Output the (x, y) coordinate of the center of the cell containing the given text.  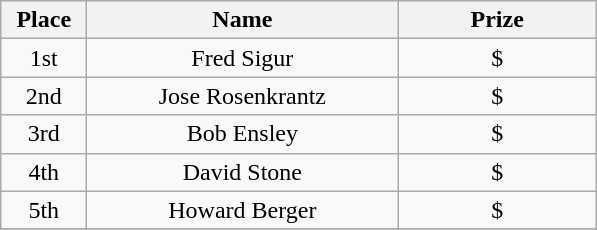
Jose Rosenkrantz (242, 96)
Howard Berger (242, 210)
3rd (44, 134)
1st (44, 58)
Bob Ensley (242, 134)
Fred Sigur (242, 58)
David Stone (242, 172)
Name (242, 20)
Place (44, 20)
2nd (44, 96)
5th (44, 210)
4th (44, 172)
Prize (498, 20)
